Provide the [x, y] coordinate of the cell's center where the given text is located.  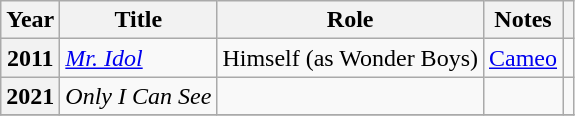
Year [30, 20]
Notes [522, 20]
2021 [30, 96]
Himself (as Wonder Boys) [350, 58]
Cameo [522, 58]
Role [350, 20]
Title [138, 20]
Mr. Idol [138, 58]
2011 [30, 58]
Only I Can See [138, 96]
